For the text-containing cell, return its midpoint in [X, Y] coordinate format. 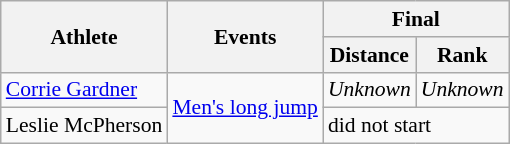
Final [416, 19]
did not start [416, 126]
Men's long jump [245, 108]
Athlete [84, 36]
Events [245, 36]
Rank [462, 55]
Distance [370, 55]
Leslie McPherson [84, 126]
Corrie Gardner [84, 90]
